For the text-containing cell, return its midpoint in (X, Y) coordinate format. 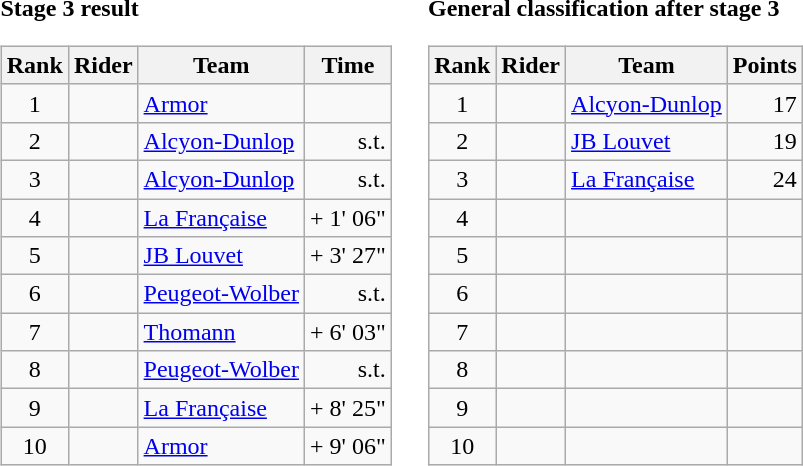
Time (348, 65)
24 (764, 179)
+ 3' 27" (348, 256)
+ 9' 06" (348, 446)
+ 6' 03" (348, 332)
Points (764, 65)
17 (764, 103)
+ 1' 06" (348, 217)
Thomann (221, 332)
+ 8' 25" (348, 408)
19 (764, 141)
